Return the (x, y) coordinate for the center point of the cell that contains the specified text.  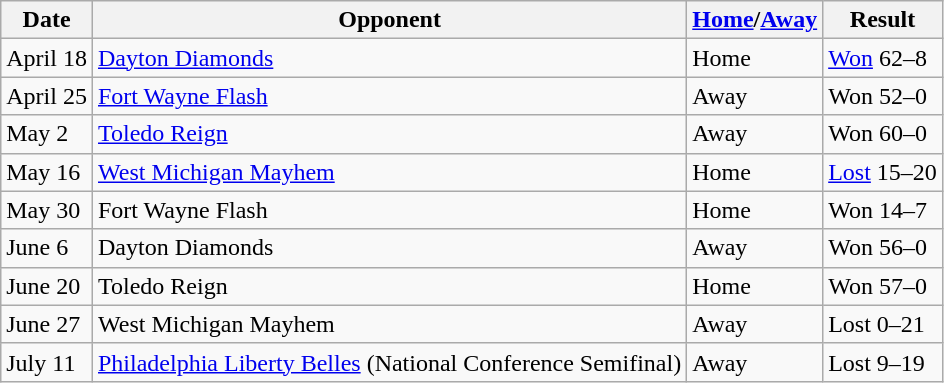
Won 57–0 (883, 286)
Date (47, 20)
June 27 (47, 324)
Home/Away (755, 20)
April 18 (47, 58)
May 16 (47, 172)
Lost 9–19 (883, 362)
Lost 15–20 (883, 172)
July 11 (47, 362)
Philadelphia Liberty Belles (National Conference Semifinal) (389, 362)
June 20 (47, 286)
April 25 (47, 96)
Won 60–0 (883, 134)
Won 56–0 (883, 248)
June 6 (47, 248)
Result (883, 20)
Won 62–8 (883, 58)
Lost 0–21 (883, 324)
May 30 (47, 210)
Opponent (389, 20)
Won 52–0 (883, 96)
Won 14–7 (883, 210)
May 2 (47, 134)
